Find where the given text appears and provide that cell's center as (X, Y) coordinate. 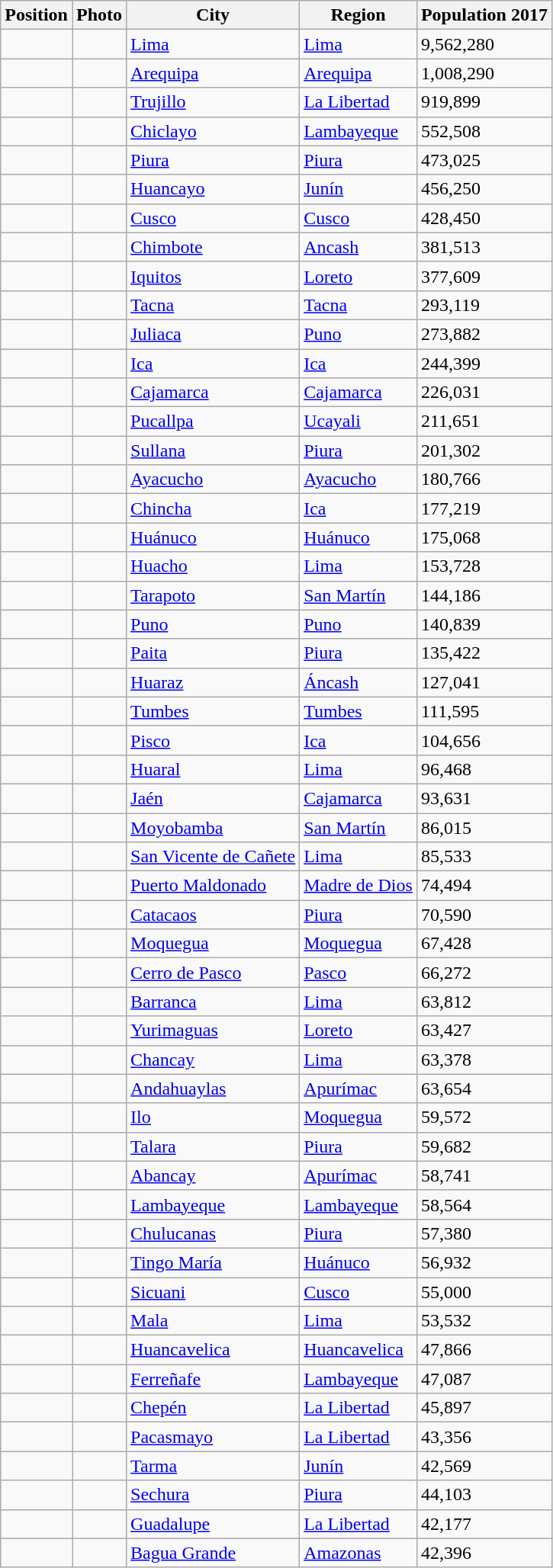
Sullana (214, 451)
67,428 (484, 944)
244,399 (484, 364)
Jaén (214, 798)
45,897 (484, 1408)
135,422 (484, 653)
47,087 (484, 1379)
Pisco (214, 740)
211,651 (484, 422)
58,741 (484, 1175)
59,682 (484, 1146)
127,041 (484, 682)
552,508 (484, 131)
428,450 (484, 218)
Barranca (214, 1002)
53,532 (484, 1321)
63,378 (484, 1060)
Huancayo (214, 189)
Ucayali (358, 422)
Chimbote (214, 247)
175,068 (484, 537)
Photo (99, 15)
Amazonas (358, 1553)
55,000 (484, 1292)
42,396 (484, 1553)
San Vicente de Cañete (214, 857)
43,356 (484, 1437)
177,219 (484, 508)
Guadalupe (214, 1524)
456,250 (484, 189)
Chepén (214, 1408)
Yurimaguas (214, 1031)
377,609 (484, 276)
City (214, 15)
42,569 (484, 1466)
Ferreñafe (214, 1379)
Position (37, 15)
Chiclayo (214, 131)
Catacaos (214, 915)
144,186 (484, 595)
44,103 (484, 1495)
919,899 (484, 102)
Cerro de Pasco (214, 973)
96,468 (484, 769)
93,631 (484, 798)
66,272 (484, 973)
70,590 (484, 915)
Pucallpa (214, 422)
63,654 (484, 1089)
Tingo María (214, 1262)
Chancay (214, 1060)
1,008,290 (484, 73)
Sicuani (214, 1292)
56,932 (484, 1262)
9,562,280 (484, 44)
Ancash (358, 247)
Talara (214, 1146)
473,025 (484, 160)
85,533 (484, 857)
273,882 (484, 334)
63,812 (484, 1002)
63,427 (484, 1031)
Chincha (214, 508)
Bagua Grande (214, 1553)
47,866 (484, 1350)
Huaral (214, 769)
104,656 (484, 740)
Huacho (214, 566)
86,015 (484, 827)
Pacasmayo (214, 1437)
226,031 (484, 393)
Tarma (214, 1466)
201,302 (484, 451)
Chulucanas (214, 1233)
Puerto Maldonado (214, 886)
57,380 (484, 1233)
Abancay (214, 1175)
Huaraz (214, 682)
Tarapoto (214, 595)
180,766 (484, 479)
Pasco (358, 973)
381,513 (484, 247)
Madre de Dios (358, 886)
Sechura (214, 1495)
Population 2017 (484, 15)
74,494 (484, 886)
Áncash (358, 682)
293,119 (484, 305)
58,564 (484, 1204)
Trujillo (214, 102)
59,572 (484, 1117)
140,839 (484, 624)
Paita (214, 653)
Iquitos (214, 276)
111,595 (484, 711)
Ilo (214, 1117)
153,728 (484, 566)
Andahuaylas (214, 1089)
Juliaca (214, 334)
42,177 (484, 1524)
Mala (214, 1321)
Region (358, 15)
Moyobamba (214, 827)
